For the text-containing cell, return its midpoint in [X, Y] coordinate format. 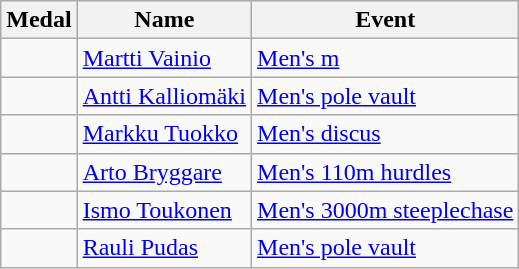
Ismo Toukonen [164, 210]
Antti Kalliomäki [164, 96]
Men's 110m hurdles [386, 172]
Event [386, 20]
Men's discus [386, 134]
Rauli Pudas [164, 248]
Medal [39, 20]
Name [164, 20]
Markku Tuokko [164, 134]
Men's m [386, 58]
Men's 3000m steeplechase [386, 210]
Arto Bryggare [164, 172]
Martti Vainio [164, 58]
